Detect which cell encompasses the target text, then output its (x, y) center coordinate. 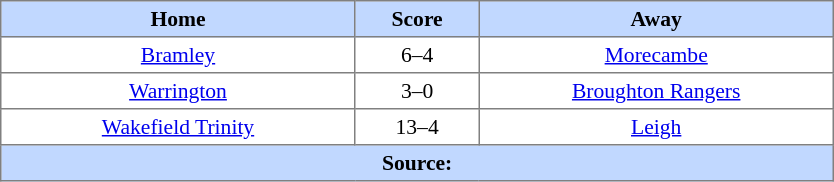
Source: (418, 163)
Wakefield Trinity (178, 127)
13–4 (417, 127)
Leigh (656, 127)
Score (417, 19)
Bramley (178, 55)
6–4 (417, 55)
Home (178, 19)
3–0 (417, 91)
Away (656, 19)
Warrington (178, 91)
Broughton Rangers (656, 91)
Morecambe (656, 55)
